Pinpoint the cell where the given text exists, returning its (x, y) midpoint coordinate. 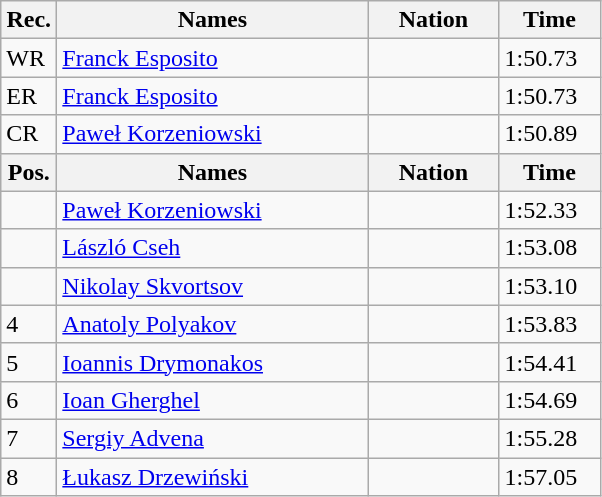
6 (29, 400)
Ioan Gherghel (212, 400)
László Cseh (212, 248)
Pos. (29, 172)
1:52.33 (550, 210)
7 (29, 438)
1:55.28 (550, 438)
1:54.69 (550, 400)
8 (29, 477)
1:53.10 (550, 286)
Łukasz Drzewiński (212, 477)
1:53.83 (550, 324)
1:54.41 (550, 362)
ER (29, 96)
Ioannis Drymonakos (212, 362)
1:50.89 (550, 134)
4 (29, 324)
Anatoly Polyakov (212, 324)
CR (29, 134)
WR (29, 58)
Rec. (29, 20)
1:57.05 (550, 477)
Sergiy Advena (212, 438)
1:53.08 (550, 248)
5 (29, 362)
Nikolay Skvortsov (212, 286)
